Provide the [x, y] coordinate of the cell's center where the given text is located.  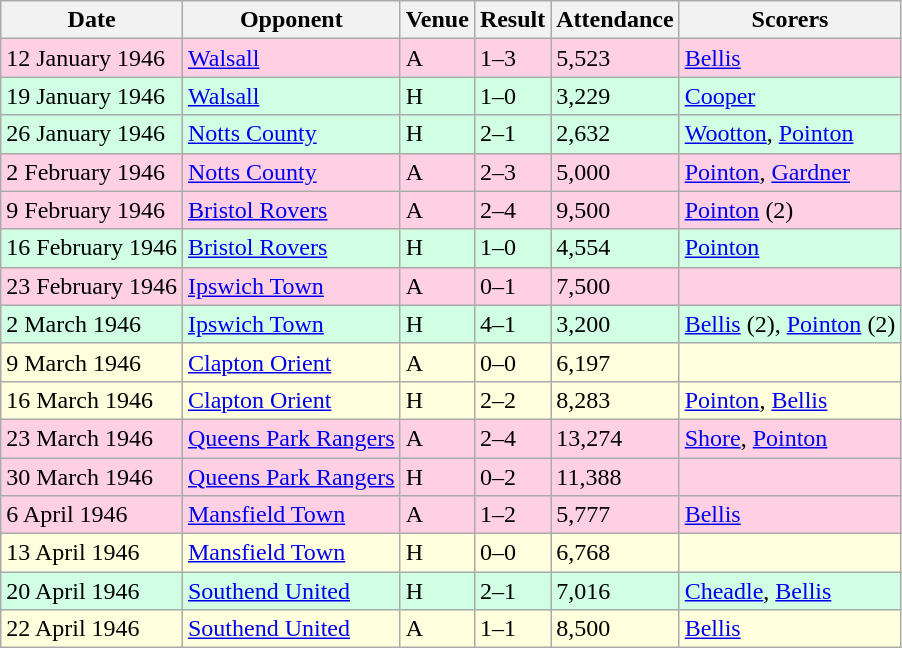
1–3 [512, 58]
2 February 1946 [92, 172]
Date [92, 20]
19 January 1946 [92, 96]
2–2 [512, 400]
Attendance [615, 20]
30 March 1946 [92, 477]
Pointon, Bellis [790, 400]
2 March 1946 [92, 324]
Cooper [790, 96]
9 March 1946 [92, 362]
0–1 [512, 286]
5,777 [615, 515]
Wootton, Pointon [790, 134]
13,274 [615, 438]
23 February 1946 [92, 286]
5,523 [615, 58]
8,283 [615, 400]
3,229 [615, 96]
7,500 [615, 286]
16 February 1946 [92, 248]
4–1 [512, 324]
Scorers [790, 20]
Pointon, Gardner [790, 172]
22 April 1946 [92, 629]
5,000 [615, 172]
4,554 [615, 248]
Venue [437, 20]
26 January 1946 [92, 134]
Cheadle, Bellis [790, 591]
16 March 1946 [92, 400]
Bellis (2), Pointon (2) [790, 324]
2,632 [615, 134]
1–2 [512, 515]
23 March 1946 [92, 438]
7,016 [615, 591]
3,200 [615, 324]
Pointon (2) [790, 210]
0–2 [512, 477]
Result [512, 20]
1–1 [512, 629]
8,500 [615, 629]
11,388 [615, 477]
Shore, Pointon [790, 438]
6,197 [615, 362]
6,768 [615, 553]
12 January 1946 [92, 58]
13 April 1946 [92, 553]
2–3 [512, 172]
Opponent [291, 20]
20 April 1946 [92, 591]
9 February 1946 [92, 210]
Pointon [790, 248]
9,500 [615, 210]
6 April 1946 [92, 515]
